Extract the (X, Y) coordinate from the center of the cell holding the provided text.  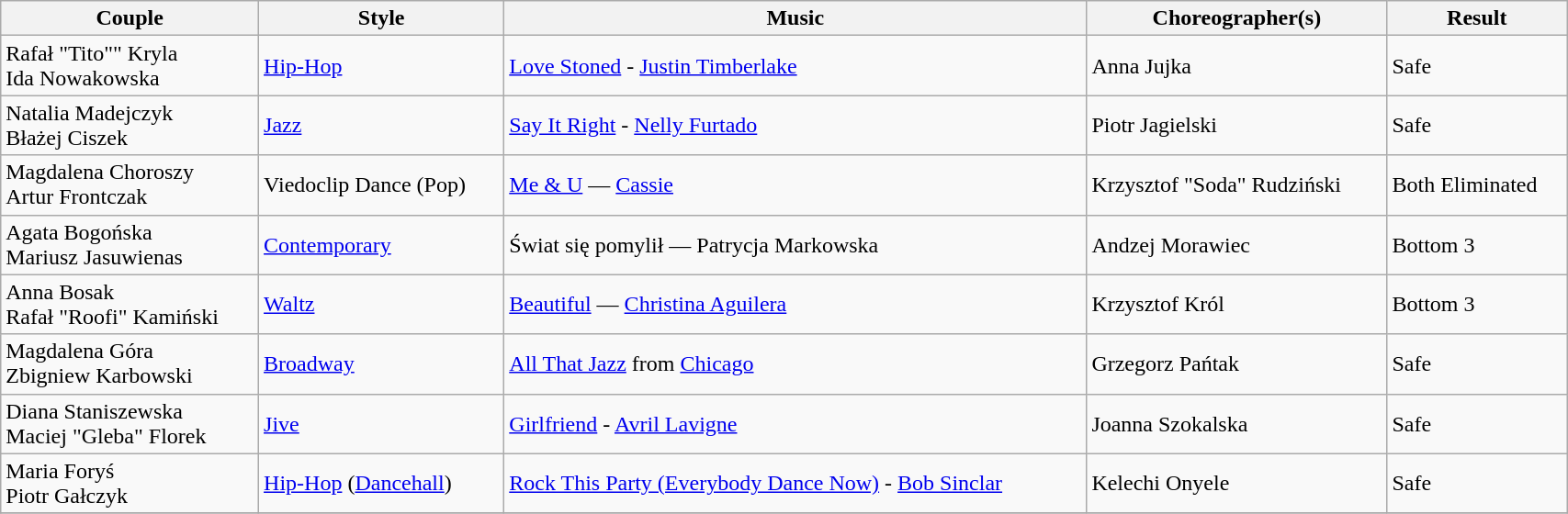
Rock This Party (Everybody Dance Now) - Bob Sinclar (795, 483)
Say It Right - Nelly Furtado (795, 125)
Couple (130, 18)
Choreographer(s) (1236, 18)
Piotr Jagielski (1236, 125)
All That Jazz from Chicago (795, 363)
Jive (382, 424)
Hip-Hop (382, 66)
Both Eliminated (1477, 185)
Natalia MadejczykBłażej Ciszek (130, 125)
Joanna Szokalska (1236, 424)
Kelechi Onyele (1236, 483)
Music (795, 18)
Result (1477, 18)
Diana StaniszewskaMaciej "Gleba" Florek (130, 424)
Krzysztof Król (1236, 305)
Girlfriend - Avril Lavigne (795, 424)
Agata BogońskaMariusz Jasuwienas (130, 244)
Świat się pomylił — Patrycja Markowska (795, 244)
Waltz (382, 305)
Grzegorz Pańtak (1236, 363)
Rafał "Tito"" KrylaIda Nowakowska (130, 66)
Me & U — Cassie (795, 185)
Contemporary (382, 244)
Maria ForyśPiotr Gałczyk (130, 483)
Love Stoned - Justin Timberlake (795, 66)
Krzysztof "Soda" Rudziński (1236, 185)
Hip-Hop (Dancehall) (382, 483)
Viedoclip Dance (Pop) (382, 185)
Style (382, 18)
Jazz (382, 125)
Andzej Morawiec (1236, 244)
Broadway (382, 363)
Beautiful — Christina Aguilera (795, 305)
Magdalena GóraZbigniew Karbowski (130, 363)
Magdalena ChoroszyArtur Frontczak (130, 185)
Anna BosakRafał "Roofi" Kamiński (130, 305)
Anna Jujka (1236, 66)
